Find where the given text appears and provide that cell's center as (x, y) coordinate. 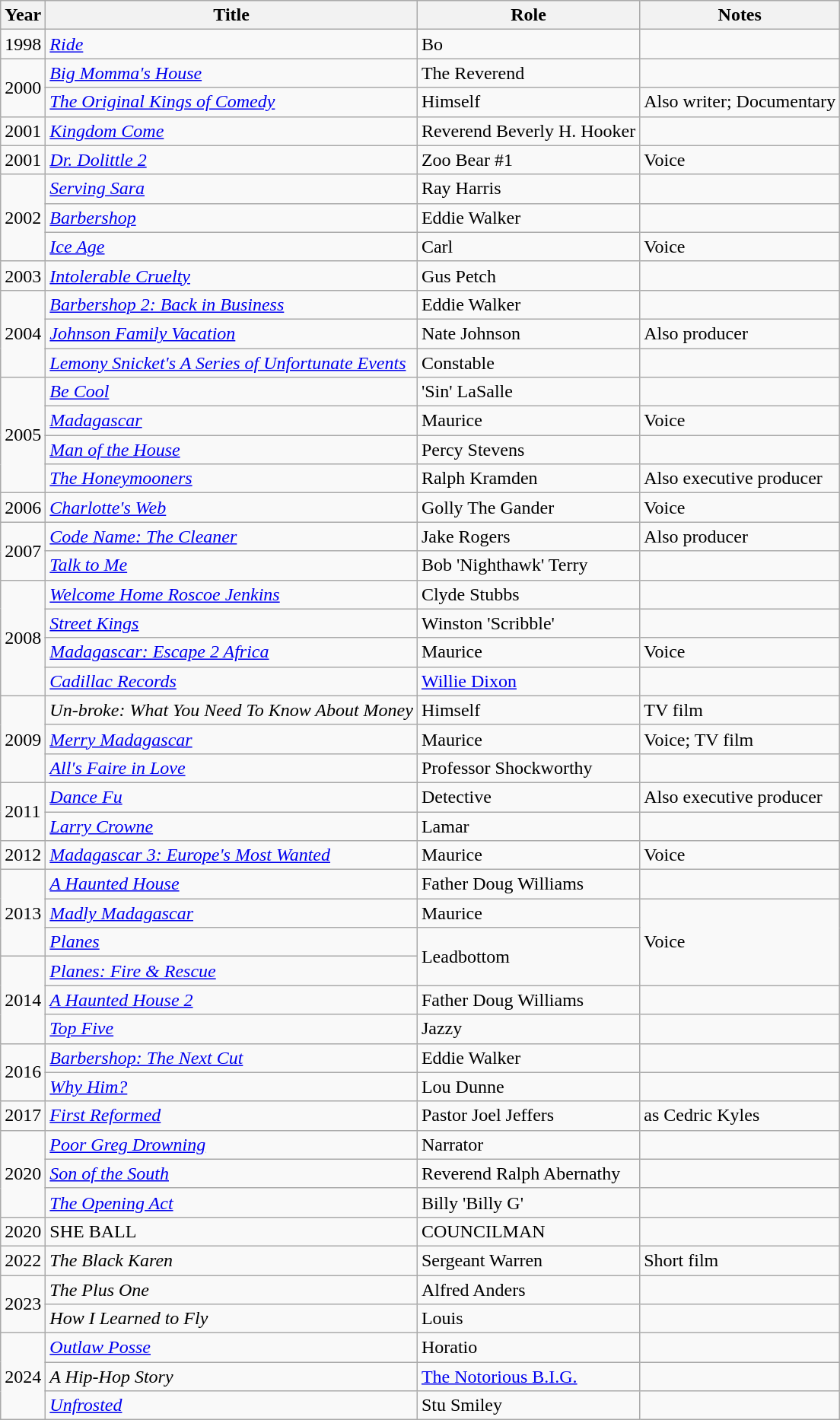
Willie Dixon (528, 681)
Why Him? (231, 1087)
Merry Madagascar (231, 739)
2022 (23, 1260)
Title (231, 15)
Cadillac Records (231, 681)
Ice Age (231, 247)
Madly Madagascar (231, 913)
Street Kings (231, 623)
Madagascar 3: Europe's Most Wanted (231, 855)
Barbershop: The Next Cut (231, 1058)
Zoo Bear #1 (528, 160)
Billy 'Billy G' (528, 1202)
Man of the House (231, 450)
'Sin' LaSalle (528, 392)
Also writer; Documentary (740, 102)
All's Faire in Love (231, 768)
2016 (23, 1072)
Code Name: The Cleaner (231, 536)
Stu Smiley (528, 1406)
Lemony Snicket's A Series of Unfortunate Events (231, 363)
2024 (23, 1377)
2012 (23, 855)
Johnson Family Vacation (231, 333)
Planes (231, 942)
Dance Fu (231, 797)
Winston 'Scribble' (528, 623)
Carl (528, 247)
Reverend Beverly H. Hooker (528, 131)
SHE BALL (231, 1231)
Ralph Kramden (528, 479)
Intolerable Cruelty (231, 275)
How I Learned to Fly (231, 1319)
The Opening Act (231, 1202)
2011 (23, 811)
Lou Dunne (528, 1087)
2000 (23, 88)
Leadbottom (528, 957)
Alfred Anders (528, 1290)
Horatio (528, 1348)
The Original Kings of Comedy (231, 102)
The Plus One (231, 1290)
Dr. Dolittle 2 (231, 160)
COUNCILMAN (528, 1231)
2003 (23, 275)
Clyde Stubbs (528, 594)
Barbershop (231, 218)
2002 (23, 218)
Jazzy (528, 1029)
Nate Johnson (528, 333)
2004 (23, 333)
Year (23, 15)
2017 (23, 1116)
Planes: Fire & Rescue (231, 971)
Short film (740, 1260)
Constable (528, 363)
Ride (231, 44)
Madagascar: Escape 2 Africa (231, 652)
2006 (23, 508)
Charlotte's Web (231, 508)
Percy Stevens (528, 450)
2013 (23, 913)
Sergeant Warren (528, 1260)
Top Five (231, 1029)
Reverend Ralph Abernathy (528, 1173)
Narrator (528, 1145)
2008 (23, 638)
Role (528, 15)
Bob 'Nighthawk' Terry (528, 565)
First Reformed (231, 1116)
2014 (23, 1000)
Kingdom Come (231, 131)
A Haunted House 2 (231, 1000)
Ray Harris (528, 189)
Be Cool (231, 392)
Talk to Me (231, 565)
Son of the South (231, 1173)
2023 (23, 1304)
Larry Crowne (231, 826)
2007 (23, 551)
Outlaw Posse (231, 1348)
Detective (528, 797)
A Haunted House (231, 884)
Jake Rogers (528, 536)
Serving Sara (231, 189)
Un-broke: What You Need To Know About Money (231, 710)
The Reverend (528, 73)
as Cedric Kyles (740, 1116)
Poor Greg Drowning (231, 1145)
Pastor Joel Jeffers (528, 1116)
A Hip-Hop Story (231, 1377)
Barbershop 2: Back in Business (231, 304)
Voice; TV film (740, 739)
Big Momma's House (231, 73)
Professor Shockworthy (528, 768)
Notes (740, 15)
Unfrosted (231, 1406)
1998 (23, 44)
The Honeymooners (231, 479)
The Notorious B.I.G. (528, 1377)
Welcome Home Roscoe Jenkins (231, 594)
Lamar (528, 826)
Louis (528, 1319)
Golly The Gander (528, 508)
Bo (528, 44)
TV film (740, 710)
2009 (23, 739)
Madagascar (231, 421)
Gus Petch (528, 275)
2005 (23, 435)
The Black Karen (231, 1260)
